From the cell containing the given text, extract its center point as (x, y) coordinate. 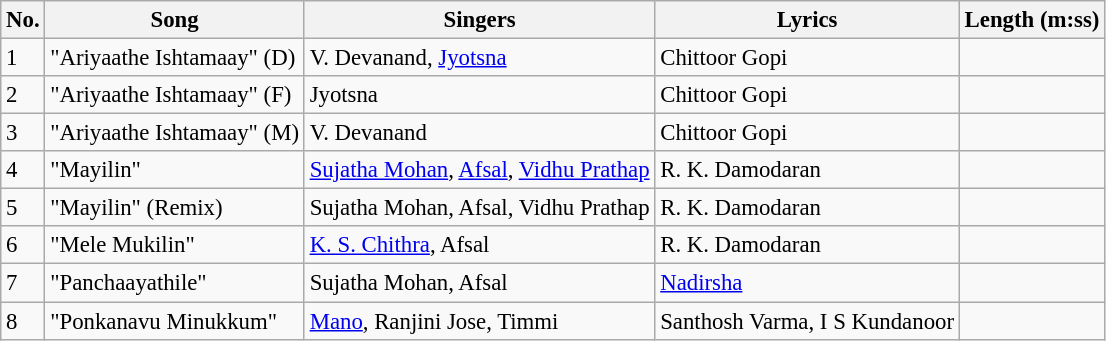
V. Devanand (480, 133)
"Mele Mukilin" (174, 245)
Sujatha Mohan, Afsal (480, 283)
5 (23, 208)
8 (23, 321)
7 (23, 283)
Santhosh Varma, I S Kundanoor (807, 321)
Mano, Ranjini Jose, Timmi (480, 321)
"Mayilin" (174, 170)
"Ariyaathe Ishtamaay" (F) (174, 95)
1 (23, 58)
"Ariyaathe Ishtamaay" (M) (174, 133)
"Mayilin" (Remix) (174, 208)
"Panchaayathile" (174, 283)
6 (23, 245)
"Ponkanavu Minukkum" (174, 321)
Nadirsha (807, 283)
Singers (480, 20)
Length (m:ss) (1032, 20)
Lyrics (807, 20)
V. Devanand, Jyotsna (480, 58)
"Ariyaathe Ishtamaay" (D) (174, 58)
3 (23, 133)
Jyotsna (480, 95)
Song (174, 20)
No. (23, 20)
K. S. Chithra, Afsal (480, 245)
4 (23, 170)
2 (23, 95)
